Output the [X, Y] coordinate of the center of the cell containing the given text.  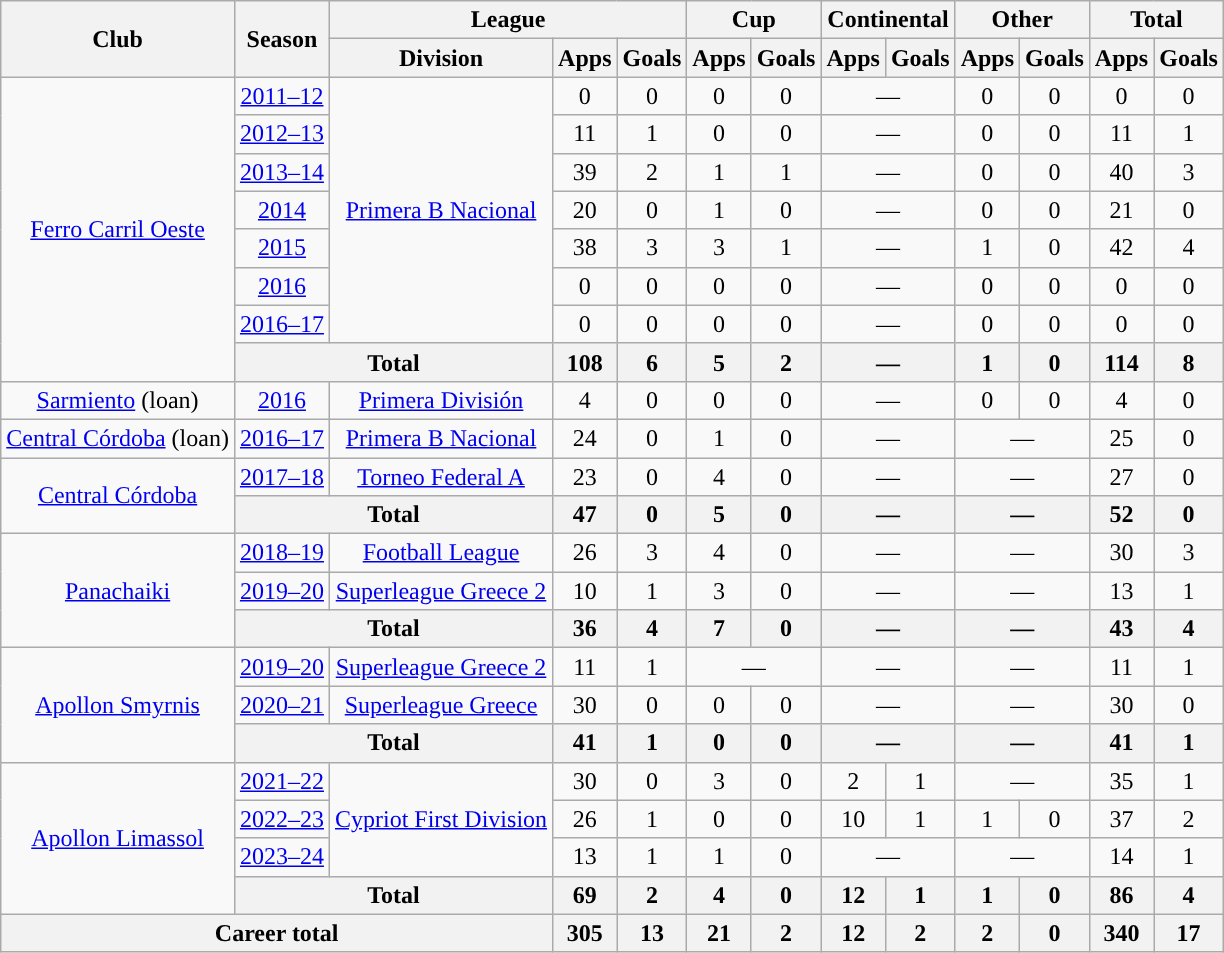
69 [585, 895]
6 [652, 362]
2012–13 [282, 134]
League [508, 20]
114 [1121, 362]
340 [1121, 933]
Torneo Federal A [440, 477]
2011–12 [282, 96]
42 [1121, 248]
27 [1121, 477]
38 [585, 248]
Central Córdoba (loan) [118, 438]
14 [1121, 857]
20 [585, 210]
305 [585, 933]
2014 [282, 210]
8 [1189, 362]
2022–23 [282, 819]
Ferro Carril Oeste [118, 229]
2020–21 [282, 705]
25 [1121, 438]
47 [585, 515]
24 [585, 438]
Primera División [440, 400]
23 [585, 477]
Season [282, 39]
52 [1121, 515]
Cup [754, 20]
17 [1189, 933]
2013–14 [282, 172]
Central Córdoba [118, 496]
Division [440, 58]
Cypriot First Division [440, 819]
Club [118, 39]
Apollon Smyrnis [118, 705]
Football League [440, 553]
2018–19 [282, 553]
108 [585, 362]
86 [1121, 895]
Apollon Limassol [118, 838]
36 [585, 629]
Continental [888, 20]
37 [1121, 819]
Panachaiki [118, 591]
35 [1121, 781]
Other [1022, 20]
Career total [277, 933]
40 [1121, 172]
43 [1121, 629]
2021–22 [282, 781]
7 [719, 629]
Superleague Greece [440, 705]
2017–18 [282, 477]
39 [585, 172]
Sarmiento (loan) [118, 400]
2023–24 [282, 857]
2015 [282, 248]
